Detect which cell encompasses the target text, then output its [x, y] center coordinate. 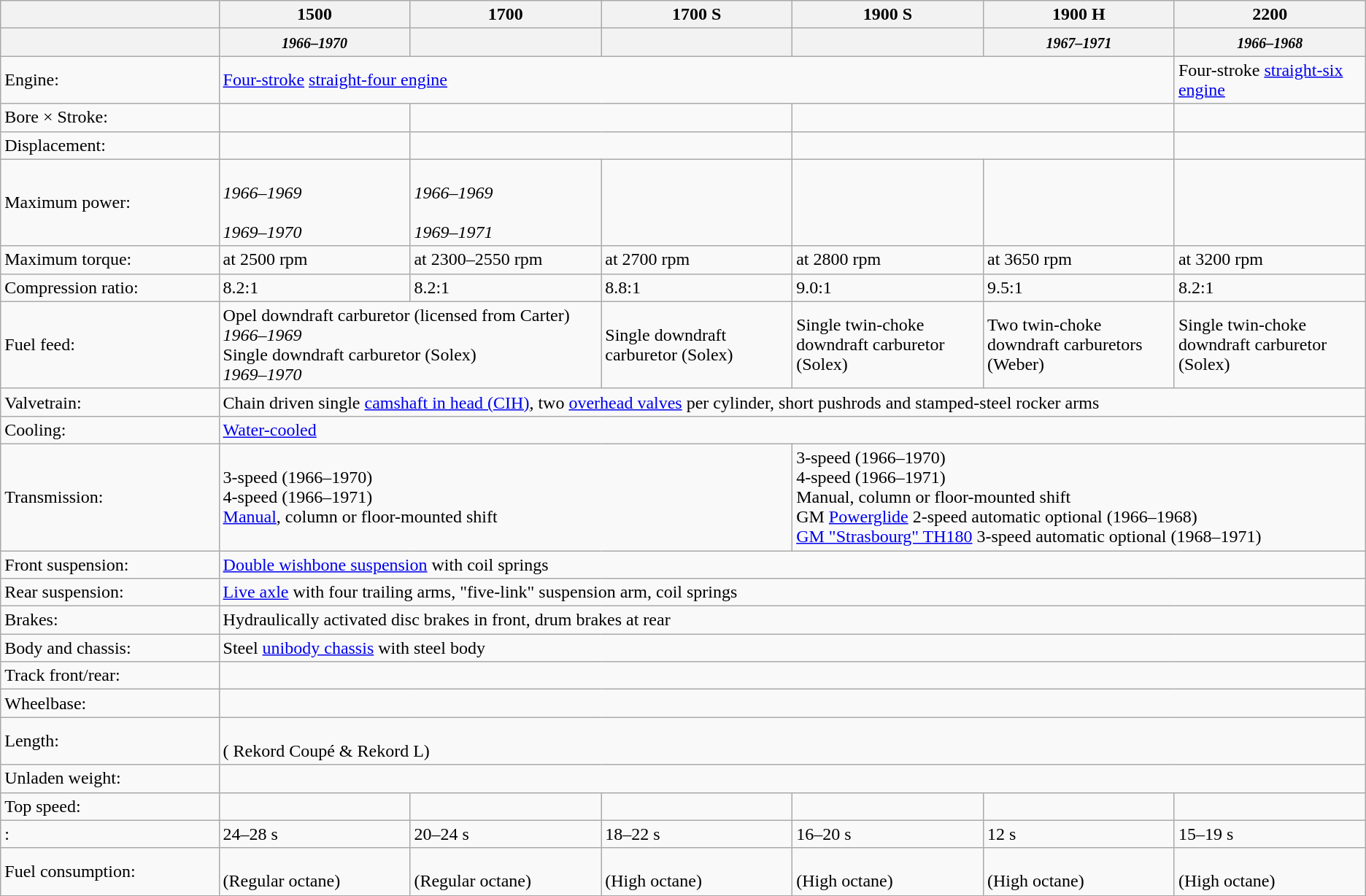
18–22 s [697, 834]
1966–19691969–1971 [506, 203]
( Rekord Coupé & Rekord L) [792, 741]
Rear suspension: [109, 592]
at 2800 rpm [888, 260]
3-speed (1966–1970)4-speed (1966–1971)Manual, column or floor-mounted shift [506, 497]
Chain driven single camshaft in head (CIH), two overhead valves per cylinder, short pushrods and stamped-steel rocker arms [792, 402]
Two twin-choke downdraft carburetors (Weber) [1078, 344]
Maximum torque: [109, 260]
Four-stroke straight-six engine [1270, 80]
Live axle with four trailing arms, "five-link" suspension arm, coil springs [792, 592]
Front suspension: [109, 564]
1966–1968 [1270, 42]
Cooling: [109, 430]
Steel unibody chassis with steel body [792, 648]
1500 [315, 15]
12 s [1078, 834]
Displacement: [109, 145]
at 2500 rpm [315, 260]
Length: [109, 741]
2200 [1270, 15]
Hydraulically activated disc brakes in front, drum brakes at rear [792, 620]
Body and chassis: [109, 648]
1966–1970 [315, 42]
Maximum power: [109, 203]
1967–1971 [1078, 42]
16–20 s [888, 834]
Double wishbone suspension with coil springs [792, 564]
Top speed: [109, 806]
: [109, 834]
20–24 s [506, 834]
at 3200 rpm [1270, 260]
1900 H [1078, 15]
Water-cooled [792, 430]
Transmission: [109, 497]
Track front/rear: [109, 676]
1966–19691969–1970 [315, 203]
Opel downdraft carburetor (licensed from Carter)1966–1969Single downdraft carburetor (Solex)1969–1970 [410, 344]
8.8:1 [697, 287]
Fuel feed: [109, 344]
1700 S [697, 15]
Brakes: [109, 620]
Single downdraft carburetor (Solex) [697, 344]
Unladen weight: [109, 779]
Four-stroke straight-four engine [696, 80]
1900 S [888, 15]
24–28 s [315, 834]
Compression ratio: [109, 287]
Wheelbase: [109, 703]
Engine: [109, 80]
at 2300–2550 rpm [506, 260]
15–19 s [1270, 834]
at 3650 rpm [1078, 260]
Valvetrain: [109, 402]
Bore × Stroke: [109, 117]
9.5:1 [1078, 287]
at 2700 rpm [697, 260]
1700 [506, 15]
Fuel consumption: [109, 871]
9.0:1 [888, 287]
